Return the [x, y] coordinate for the center point of the cell that contains the specified text.  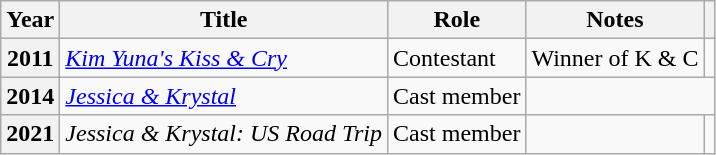
Jessica & Krystal: US Road Trip [224, 134]
Title [224, 20]
Notes [615, 20]
2021 [30, 134]
Winner of K & C [615, 58]
2011 [30, 58]
2014 [30, 96]
Contestant [457, 58]
Year [30, 20]
Role [457, 20]
Jessica & Krystal [224, 96]
Kim Yuna's Kiss & Cry [224, 58]
